Extract the (X, Y) coordinate from the center of the cell holding the provided text.  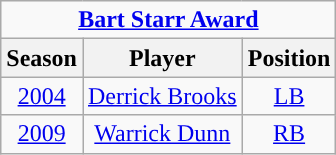
2004 (42, 96)
Season (42, 58)
Bart Starr Award (168, 20)
2009 (42, 134)
Position (289, 58)
Derrick Brooks (162, 96)
LB (289, 96)
RB (289, 134)
Warrick Dunn (162, 134)
Player (162, 58)
